Provide the (x, y) coordinate of the cell's center where the given text is located.  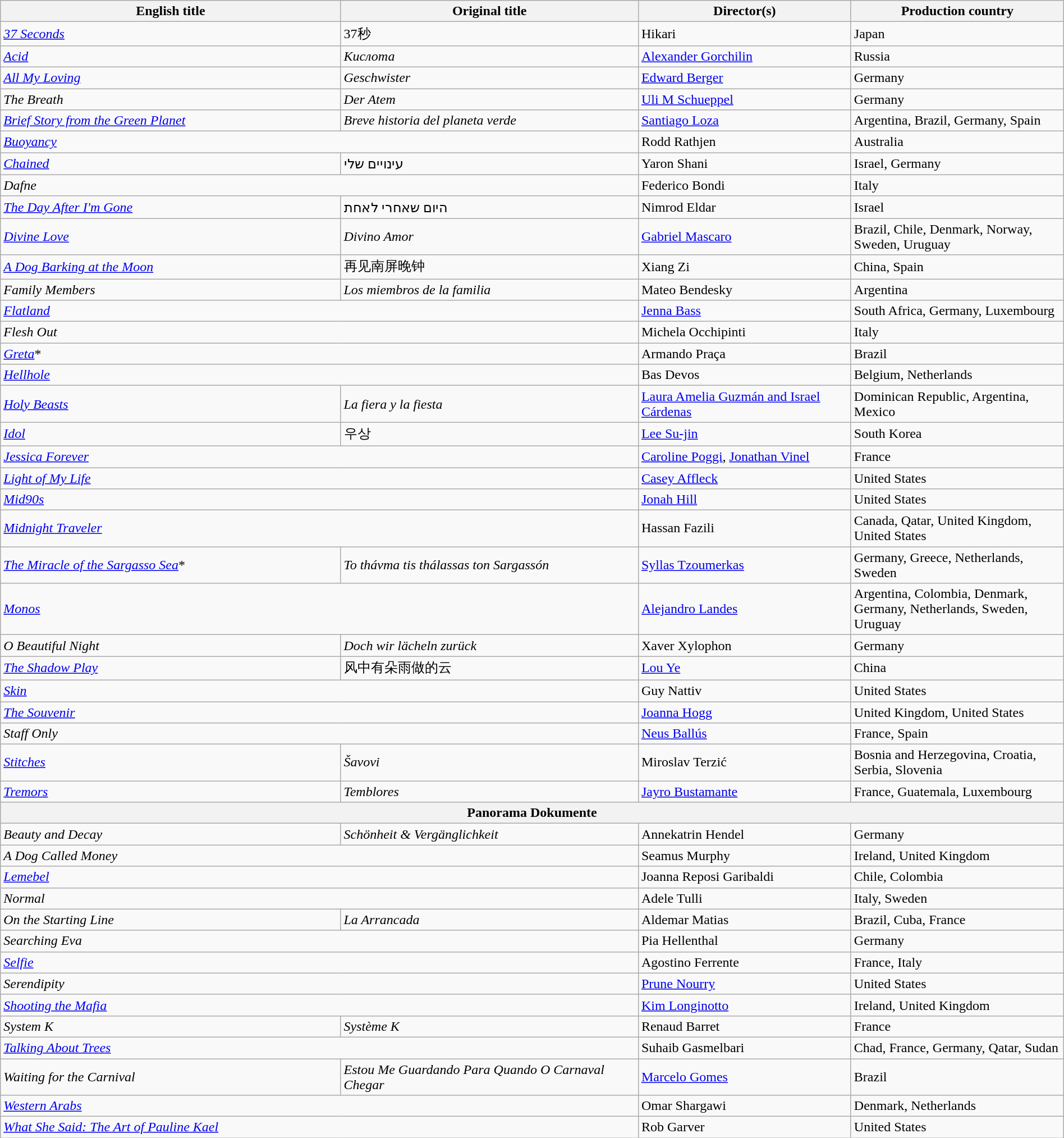
Hassan Fazili (744, 529)
Israel (957, 207)
Panorama Dokumente (532, 813)
Waiting for the Carnival (171, 1077)
Skin (320, 691)
Casey Affleck (744, 478)
Belgium, Netherlands (957, 375)
Serendipity (320, 984)
Omar Shargawi (744, 1106)
Dominican Republic, Argentina, Mexico (957, 404)
Normal (320, 898)
Bas Devos (744, 375)
Lou Ye (744, 668)
Selfie (320, 962)
Šavovi (489, 762)
Suhaib Gasmelbari (744, 1048)
Yaron Shani (744, 164)
Searching Eva (320, 941)
Brazil, Cuba, France (957, 920)
France, Spain (957, 734)
A Dog Barking at the Moon (171, 267)
Guy Nattiv (744, 691)
Temblores (489, 792)
Jessica Forever (320, 456)
On the Starting Line (171, 920)
France, Guatemala, Luxembourg (957, 792)
风中有朵雨做的云 (489, 668)
Israel, Germany (957, 164)
A Dog Called Money (320, 856)
Flesh Out (320, 332)
Holy Beasts (171, 404)
The Shadow Play (171, 668)
Production country (957, 11)
Talking About Trees (320, 1048)
Flatland (320, 311)
Miroslav Terzić (744, 762)
Alejandro Landes (744, 609)
Buoyancy (320, 142)
Xaver Xylophon (744, 646)
Annekatrin Hendel (744, 834)
Hellhole (320, 375)
Laura Amelia Guzmán and Israel Cárdenas (744, 404)
Santiago Loza (744, 121)
再见南屏晚钟 (489, 267)
The Souvenir (320, 712)
The Day After I'm Gone (171, 207)
Uli M Schueppel (744, 99)
La Arrancada (489, 920)
עינויים שלי (489, 164)
Rodd Rathjen (744, 142)
South Africa, Germany, Luxembourg (957, 311)
System K (171, 1026)
All My Loving (171, 77)
Idol (171, 435)
Monos (320, 609)
Stitches (171, 762)
Geschwister (489, 77)
What She Said: The Art of Pauline Kael (320, 1127)
Bosnia and Herzegovina, Croatia, Serbia, Slovenia (957, 762)
Divine Love (171, 237)
Acid (171, 56)
To thávma tis thálassas ton Sargassón (489, 565)
Australia (957, 142)
Alexander Gorchilin (744, 56)
France, Italy (957, 962)
Germany, Greece, Netherlands, Sweden (957, 565)
Hikari (744, 34)
Rob Garver (744, 1127)
Michela Occhipinti (744, 332)
Edward Berger (744, 77)
Prune Nourry (744, 984)
Tremors (171, 792)
Estou Me Guardando Para Quando O Carnaval Chegar (489, 1077)
Кислота (489, 56)
Argentina, Colombia, Denmark, Germany, Netherlands, Sweden, Uruguay (957, 609)
Greta* (320, 354)
Jonah Hill (744, 500)
Pia Hellenthal (744, 941)
Midnight Traveler (320, 529)
Joanna Reposi Garibaldi (744, 877)
Nimrod Eldar (744, 207)
Der Atem (489, 99)
Denmark, Netherlands (957, 1106)
Renaud Barret (744, 1026)
Staff Only (320, 734)
Aldemar Matias (744, 920)
37 Seconds (171, 34)
Divino Amor (489, 237)
Caroline Poggi, Jonathan Vinel (744, 456)
Light of My Life (320, 478)
Western Arabs (320, 1106)
Adele Tulli (744, 898)
Dafne (320, 185)
English title (171, 11)
Doch wir lächeln zurück (489, 646)
Family Members (171, 289)
Armando Praça (744, 354)
Mid90s (320, 500)
Neus Ballús (744, 734)
Système K (489, 1026)
Agostino Ferrente (744, 962)
Federico Bondi (744, 185)
Japan (957, 34)
Syllas Tzoumerkas (744, 565)
Chad, France, Germany, Qatar, Sudan (957, 1048)
Canada, Qatar, United Kingdom, United States (957, 529)
Jenna Bass (744, 311)
Joanna Hogg (744, 712)
Kim Longinotto (744, 1005)
Russia (957, 56)
The Breath (171, 99)
Argentina, Brazil, Germany, Spain (957, 121)
Lemebel (320, 877)
Marcelo Gomes (744, 1077)
Lee Su-jin (744, 435)
Xiang Zi (744, 267)
La fiera y la fiesta (489, 404)
우상 (489, 435)
Jayro Bustamante (744, 792)
Original title (489, 11)
היום שאחרי לאחת (489, 207)
Beauty and Decay (171, 834)
The Miracle of the Sargasso Sea* (171, 565)
Shooting the Mafia (320, 1005)
Los miembros de la familia (489, 289)
Breve historia del planeta verde (489, 121)
South Korea (957, 435)
United Kingdom, United States (957, 712)
Chained (171, 164)
Gabriel Mascaro (744, 237)
Brief Story from the Green Planet (171, 121)
Schönheit & Vergänglichkeit (489, 834)
China (957, 668)
Brazil, Chile, Denmark, Norway, Sweden, Uruguay (957, 237)
Seamus Murphy (744, 856)
Mateo Bendesky (744, 289)
O Beautiful Night (171, 646)
Chile, Colombia (957, 877)
China, Spain (957, 267)
Argentina (957, 289)
37秒 (489, 34)
Italy, Sweden (957, 898)
Director(s) (744, 11)
